Locate the cell with the specified text and output its [X, Y] center coordinate. 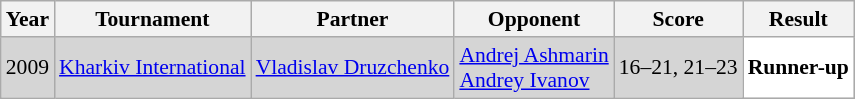
2009 [28, 68]
Result [798, 19]
Runner-up [798, 68]
16–21, 21–23 [678, 68]
Vladislav Druzchenko [353, 68]
Year [28, 19]
Andrej Ashmarin Andrey Ivanov [534, 68]
Score [678, 19]
Tournament [152, 19]
Opponent [534, 19]
Kharkiv International [152, 68]
Partner [353, 19]
